From the cell containing the given text, extract its center point as [X, Y] coordinate. 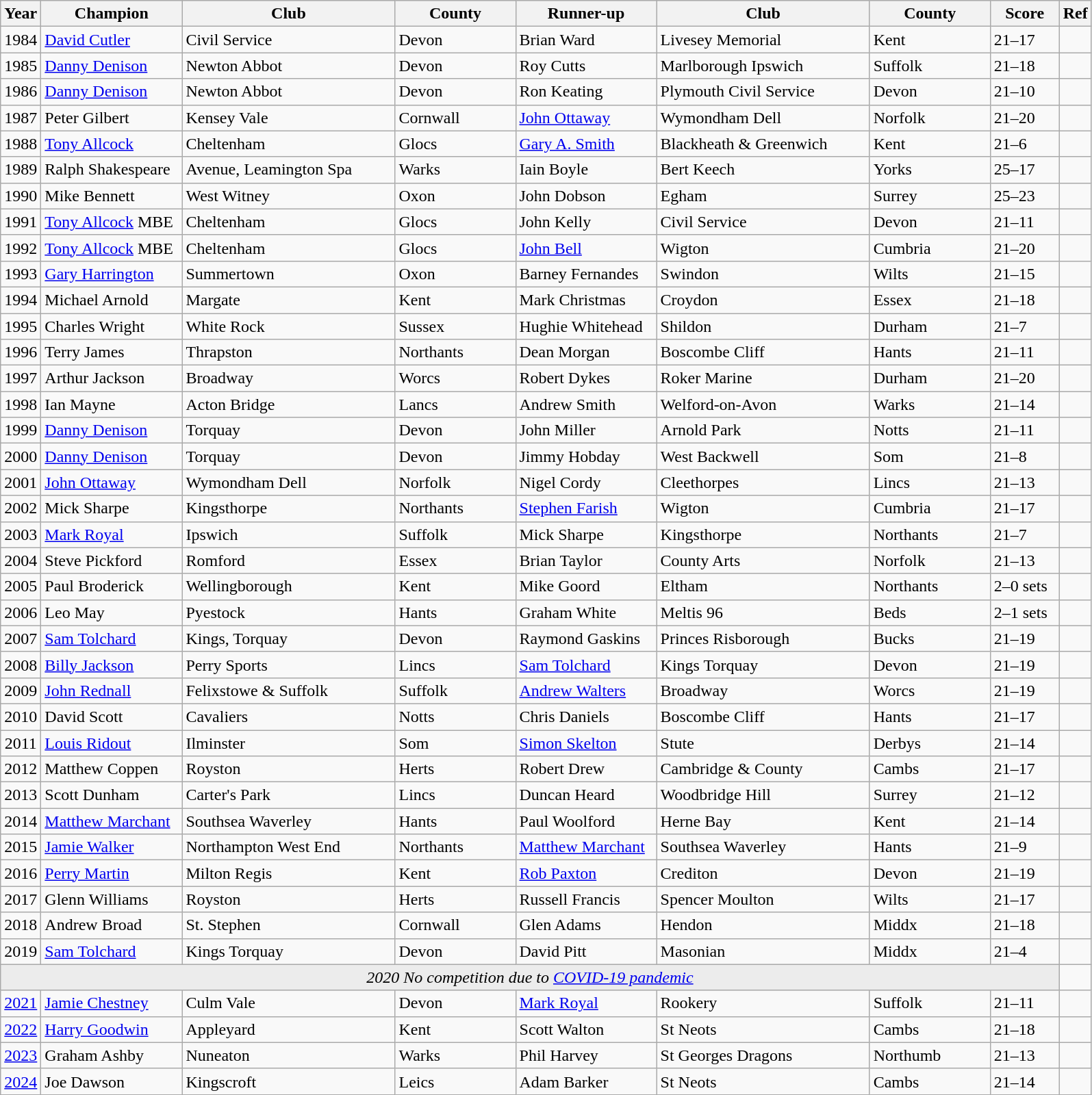
Perry Martin [112, 873]
Wellingborough [289, 587]
21–15 [1024, 274]
Herne Bay [763, 821]
2021 [21, 1003]
Brian Taylor [586, 561]
Gary A. Smith [586, 144]
Arthur Jackson [112, 378]
1984 [21, 40]
Bert Keech [763, 170]
Northampton West End [289, 847]
Derbys [930, 743]
1989 [21, 170]
Kensey Vale [289, 118]
2–0 sets [1024, 587]
Louis Ridout [112, 743]
2015 [21, 847]
Carter's Park [289, 795]
2019 [21, 951]
Glen Adams [586, 925]
25–23 [1024, 196]
Sussex [455, 326]
Tony Allcock [112, 144]
Andrew Broad [112, 925]
Barney Fernandes [586, 274]
Rob Paxton [586, 873]
Yorks [930, 170]
Billy Jackson [112, 665]
Brian Ward [586, 40]
Stephen Farish [586, 508]
Champion [112, 14]
John Rednall [112, 691]
Score [1024, 14]
2002 [21, 508]
2012 [21, 769]
David Cutler [112, 40]
Paul Broderick [112, 587]
1997 [21, 378]
Lancs [455, 404]
Avenue, Leamington Spa [289, 170]
West Backwell [763, 456]
Ipswich [289, 534]
2022 [21, 1029]
Welford-on-Avon [763, 404]
Kingscroft [289, 1081]
Stute [763, 743]
2016 [21, 873]
Shildon [763, 326]
1990 [21, 196]
Mark Christmas [586, 300]
Felixstowe & Suffolk [289, 691]
Russell Francis [586, 899]
1985 [21, 66]
Plymouth Civil Service [763, 92]
2004 [21, 561]
Duncan Heard [586, 795]
1995 [21, 326]
2011 [21, 743]
21–12 [1024, 795]
Kings, Torquay [289, 639]
Roy Cutts [586, 66]
Glenn Williams [112, 899]
Jamie Chestney [112, 1003]
Croydon [763, 300]
Scott Walton [586, 1029]
21–9 [1024, 847]
David Pitt [586, 951]
Simon Skelton [586, 743]
John Dobson [586, 196]
Paul Woolford [586, 821]
Livesey Memorial [763, 40]
1986 [21, 92]
2008 [21, 665]
2–1 sets [1024, 613]
Perry Sports [289, 665]
Cavaliers [289, 717]
Graham Ashby [112, 1055]
Phil Harvey [586, 1055]
Appleyard [289, 1029]
Leics [455, 1081]
2005 [21, 587]
2014 [21, 821]
Swindon [763, 274]
1999 [21, 430]
Princes Risborough [763, 639]
Year [21, 14]
Hughie Whitehead [586, 326]
21–4 [1024, 951]
2001 [21, 482]
Nuneaton [289, 1055]
Pyestock [289, 613]
Woodbridge Hill [763, 795]
2018 [21, 925]
John Bell [586, 248]
2006 [21, 613]
Charles Wright [112, 326]
Andrew Smith [586, 404]
1998 [21, 404]
2003 [21, 534]
Meltis 96 [763, 613]
Robert Dykes [586, 378]
Summertown [289, 274]
Iain Boyle [586, 170]
Peter Gilbert [112, 118]
21–10 [1024, 92]
Joe Dawson [112, 1081]
2013 [21, 795]
Terry James [112, 352]
Ilminster [289, 743]
Ron Keating [586, 92]
Dean Morgan [586, 352]
Thrapston [289, 352]
Cleethorpes [763, 482]
Masonian [763, 951]
Runner-up [586, 14]
Matthew Coppen [112, 769]
Rookery [763, 1003]
Mike Bennett [112, 196]
Jimmy Hobday [586, 456]
White Rock [289, 326]
1991 [21, 222]
St Georges Dragons [763, 1055]
2000 [21, 456]
Egham [763, 196]
David Scott [112, 717]
25–17 [1024, 170]
Scott Dunham [112, 795]
Harry Goodwin [112, 1029]
1988 [21, 144]
Nigel Cordy [586, 482]
Chris Daniels [586, 717]
Andrew Walters [586, 691]
Marlborough Ipswich [763, 66]
21–6 [1024, 144]
2023 [21, 1055]
1987 [21, 118]
Michael Arnold [112, 300]
1996 [21, 352]
Eltham [763, 587]
2009 [21, 691]
Adam Barker [586, 1081]
21–8 [1024, 456]
Northumb [930, 1055]
Milton Regis [289, 873]
Robert Drew [586, 769]
Hendon [763, 925]
2010 [21, 717]
County Arts [763, 561]
Romford [289, 561]
Cambridge & County [763, 769]
Margate [289, 300]
Acton Bridge [289, 404]
Crediton [763, 873]
John Kelly [586, 222]
Leo May [112, 613]
2020 No competition due to COVID-19 pandemic [530, 977]
Bucks [930, 639]
St. Stephen [289, 925]
Graham White [586, 613]
2024 [21, 1081]
2017 [21, 899]
1993 [21, 274]
1992 [21, 248]
Ralph Shakespeare [112, 170]
Beds [930, 613]
Ref [1075, 14]
Arnold Park [763, 430]
Culm Vale [289, 1003]
2007 [21, 639]
John Miller [586, 430]
Jamie Walker [112, 847]
Ian Mayne [112, 404]
Gary Harrington [112, 274]
Steve Pickford [112, 561]
Blackheath & Greenwich [763, 144]
Spencer Moulton [763, 899]
1994 [21, 300]
Raymond Gaskins [586, 639]
Mike Goord [586, 587]
West Witney [289, 196]
Roker Marine [763, 378]
